Output the [X, Y] coordinate of the center of the cell containing the given text.  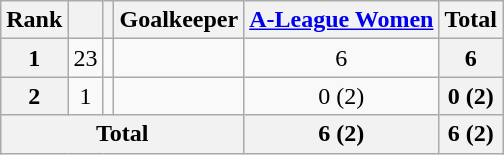
A-League Women [342, 20]
Rank [34, 20]
23 [86, 58]
2 [34, 96]
Goalkeeper [179, 20]
